Output the (x, y) coordinate of the center of the cell containing the given text.  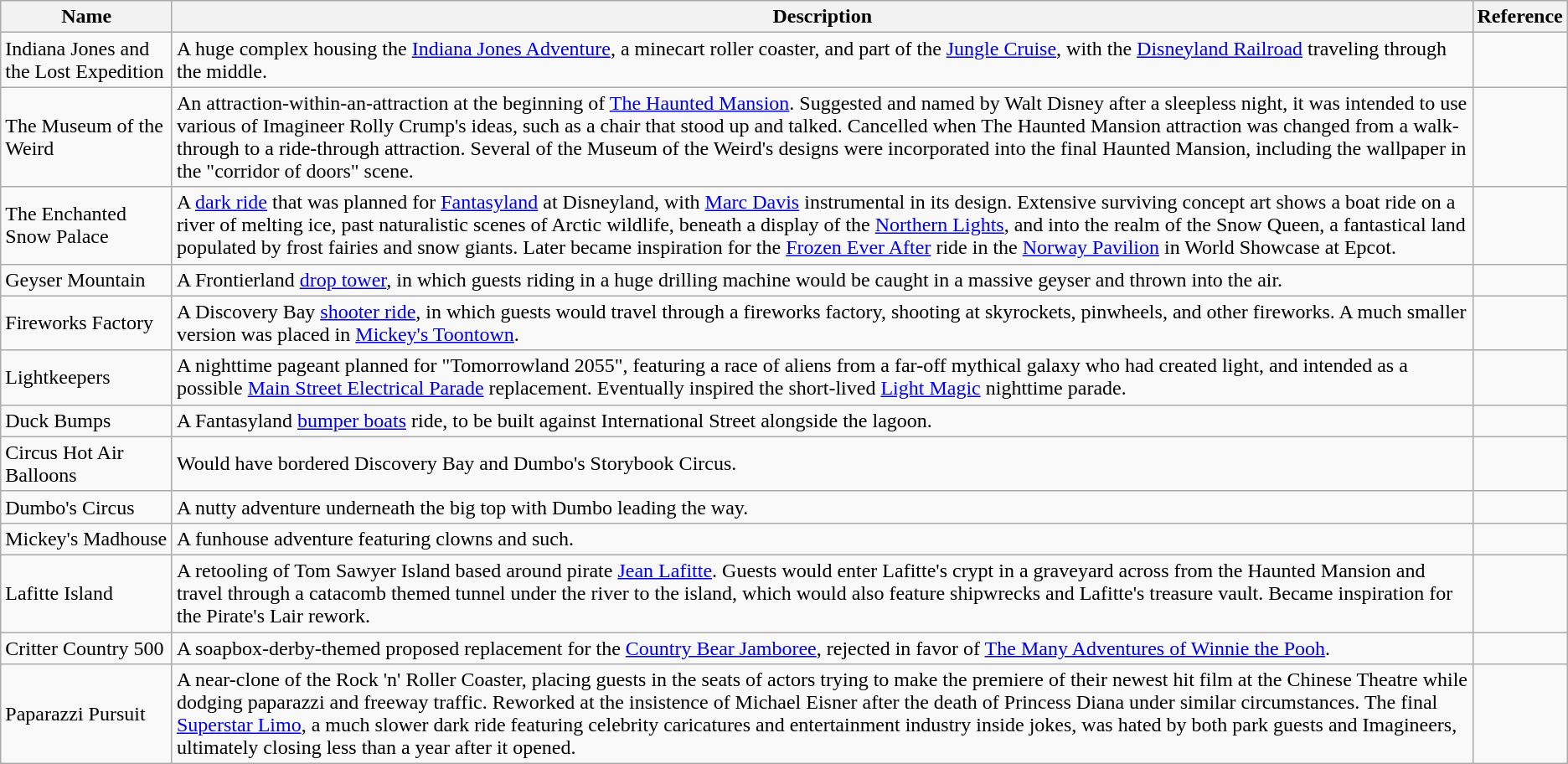
Dumbo's Circus (87, 507)
Name (87, 17)
Circus Hot Air Balloons (87, 464)
Description (823, 17)
A soapbox-derby-themed proposed replacement for the Country Bear Jamboree, rejected in favor of The Many Adventures of Winnie the Pooh. (823, 648)
A nutty adventure underneath the big top with Dumbo leading the way. (823, 507)
Reference (1519, 17)
Paparazzi Pursuit (87, 714)
A funhouse adventure featuring clowns and such. (823, 539)
The Enchanted Snow Palace (87, 225)
Would have bordered Discovery Bay and Dumbo's Storybook Circus. (823, 464)
A Frontierland drop tower, in which guests riding in a huge drilling machine would be caught in a massive geyser and thrown into the air. (823, 280)
Duck Bumps (87, 421)
The Museum of the Weird (87, 137)
Indiana Jones and the Lost Expedition (87, 60)
Fireworks Factory (87, 323)
Critter Country 500 (87, 648)
Mickey's Madhouse (87, 539)
Geyser Mountain (87, 280)
Lafitte Island (87, 593)
Lightkeepers (87, 377)
A Fantasyland bumper boats ride, to be built against International Street alongside the lagoon. (823, 421)
